For the text-containing cell, return its midpoint in (x, y) coordinate format. 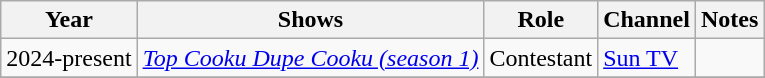
Channel (647, 20)
Shows (310, 20)
Contestant (541, 58)
Notes (729, 20)
Top Cooku Dupe Cooku (season 1) (310, 58)
Sun TV (647, 58)
2024-present (69, 58)
Year (69, 20)
Role (541, 20)
